Locate the cell with the specified text and output its [X, Y] center coordinate. 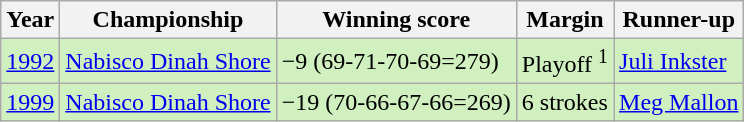
Year [30, 20]
Playoff 1 [564, 62]
Meg Mallon [679, 102]
1999 [30, 102]
Championship [168, 20]
6 strokes [564, 102]
Runner-up [679, 20]
−19 (70-66-67-66=269) [396, 102]
Winning score [396, 20]
−9 (69-71-70-69=279) [396, 62]
Margin [564, 20]
1992 [30, 62]
Juli Inkster [679, 62]
